Detect which cell encompasses the target text, then output its [x, y] center coordinate. 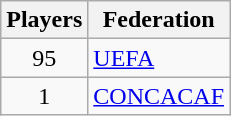
1 [44, 96]
UEFA [159, 58]
CONCACAF [159, 96]
95 [44, 58]
Federation [159, 20]
Players [44, 20]
